Identify which cell holds the provided text, then report its [x, y] central coordinate. 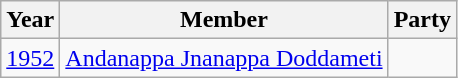
Party [422, 20]
Member [224, 20]
Year [30, 20]
Andanappa Jnanappa Doddameti [224, 58]
1952 [30, 58]
